From the cell containing the given text, extract its center point as (x, y) coordinate. 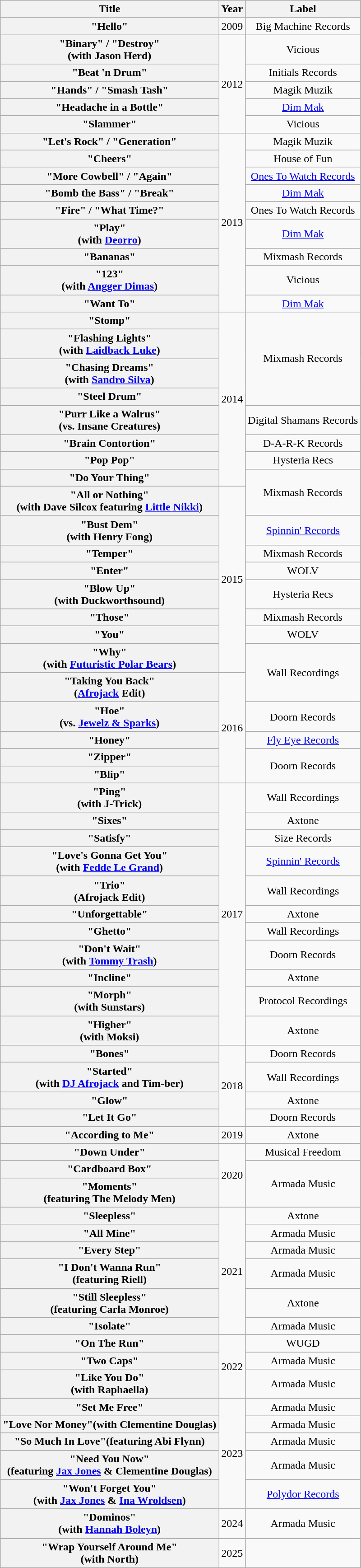
Title (110, 9)
"Love Nor Money"(with Clementine Douglas) (110, 1424)
"Trio" (Afrojack Edit) (110, 891)
"Purr Like a Walrus" (vs. Insane Creatures) (110, 420)
"Hands" / "Smash Tash" (110, 90)
2013 (232, 222)
"On The Run" (110, 1343)
"123" (with Angger Dimas) (110, 280)
2025 (232, 1553)
"All or Nothing" (with Dave Silcox featuring Little Nikki) (110, 501)
"Binary" / "Destroy" (with Jason Herd) (110, 50)
"Chasing Dreams" (with Sandro Silva) (110, 373)
"Sleepless" (110, 1216)
"Do Your Thing" (110, 477)
2014 (232, 399)
Musical Freedom (303, 1152)
"Won't Forget You"(with Jax Jones & Ina Wroldsen) (110, 1494)
"Sixes" (110, 821)
"Unforgettable" (110, 914)
"I Don't Wanna Run" (featuring Riell) (110, 1273)
"Higher" (with Moksi) (110, 1031)
"Let It Go" (110, 1118)
2022 (232, 1367)
"Isolate" (110, 1326)
"Bones" (110, 1054)
"Headache in a Bottle" (110, 107)
"Two Caps" (110, 1361)
WUGD (303, 1343)
"Blip" (110, 774)
2012 (232, 84)
Initials Records (303, 73)
"Cheers" (110, 159)
"According to Me" (110, 1135)
Fly Eye Records (303, 740)
Size Records (303, 838)
"Beat 'n Drum" (110, 73)
"Hello" (110, 26)
2019 (232, 1135)
"Incline" (110, 978)
"Bananas" (110, 257)
"Let's Rock" / "Generation" (110, 141)
"Hoe" (vs. Jewelz & Sparks) (110, 716)
"Wrap Yourself Around Me"(with North) (110, 1553)
"Stomp" (110, 321)
"Ping" (with J-Trick) (110, 798)
"Still Sleepless" (featuring Carla Monroe) (110, 1303)
"Bust Dem" (with Henry Fong) (110, 530)
"Need You Now"(featuring Jax Jones & Clementine Douglas) (110, 1465)
"Blow Up" (with Duckworthsound) (110, 594)
"Down Under" (110, 1152)
"Moments" (featuring The Melody Men) (110, 1193)
"Bomb the Bass" / "Break" (110, 193)
2017 (232, 914)
"Satisfy" (110, 838)
2016 (232, 728)
"Those" (110, 618)
2020 (232, 1175)
"Flashing Lights" (with Laidback Luke) (110, 344)
"Set Me Free" (110, 1407)
2024 (232, 1523)
"Cardboard Box" (110, 1169)
"You" (110, 635)
2018 (232, 1086)
2009 (232, 26)
2023 (232, 1454)
2021 (232, 1271)
"Slammer" (110, 124)
"Love's Gonna Get You" (with Fedde Le Grand) (110, 861)
"Temper" (110, 553)
"All Mine" (110, 1233)
"More Cowbell" / "Again" (110, 176)
"Glow" (110, 1100)
"Every Step" (110, 1250)
"Fire" / "What Time?" (110, 210)
"Enter" (110, 571)
"Ghetto" (110, 931)
Year (232, 9)
"So Much In Love"(featuring Abi Flynn) (110, 1442)
"Morph" (with Sunstars) (110, 1001)
"Don't Wait" (with Tommy Trash) (110, 954)
Digital Shamans Records (303, 420)
Label (303, 9)
Big Machine Records (303, 26)
2015 (232, 579)
"Want To" (110, 304)
"Steel Drum" (110, 397)
"Pop Pop" (110, 460)
Polydor Records (303, 1494)
"Honey" (110, 740)
"Like You Do"(with Raphaella) (110, 1384)
House of Fun (303, 159)
"Brain Contortion" (110, 443)
"Taking You Back" (Afrojack Edit) (110, 688)
Protocol Recordings (303, 1001)
D-A-R-K Records (303, 443)
"Dominos"(with Hannah Boleyn) (110, 1523)
"Why" (with Futuristic Polar Bears) (110, 658)
"Started" (with DJ Afrojack and Tim-ber) (110, 1077)
"Play" (with Deorro) (110, 233)
"Zipper" (110, 757)
